For the text-containing cell, return its midpoint in (X, Y) coordinate format. 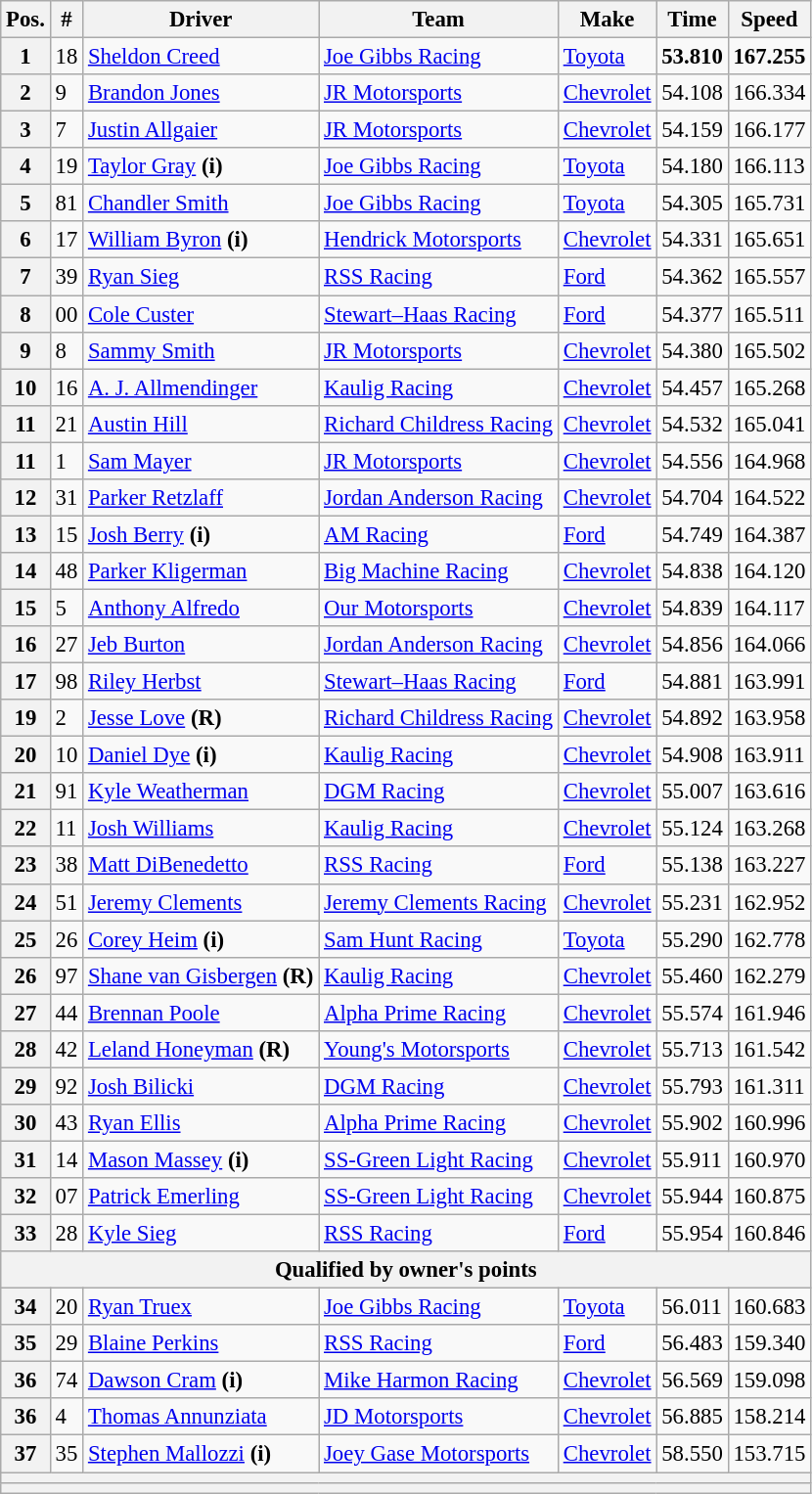
00 (67, 314)
54.839 (693, 608)
165.268 (769, 387)
161.542 (769, 1050)
Time (693, 20)
55.290 (693, 939)
54.881 (693, 682)
58.550 (693, 1454)
William Byron (i) (202, 240)
54.532 (693, 424)
A. J. Allmendinger (202, 387)
51 (67, 902)
54.377 (693, 314)
Qualified by owner's points (406, 1270)
53.810 (693, 57)
Parker Retzlaff (202, 498)
163.616 (769, 792)
162.778 (769, 939)
18 (67, 57)
Leland Honeyman (R) (202, 1050)
Sam Mayer (202, 461)
160.996 (769, 1123)
165.651 (769, 240)
Patrick Emerling (202, 1197)
167.255 (769, 57)
07 (67, 1197)
33 (25, 1234)
Taylor Gray (i) (202, 166)
Our Motorsports (438, 608)
55.460 (693, 975)
44 (67, 1013)
55.911 (693, 1159)
97 (67, 975)
159.340 (769, 1343)
54.704 (693, 498)
Ryan Truex (202, 1307)
6 (25, 240)
164.387 (769, 534)
30 (25, 1123)
98 (67, 682)
Corey Heim (i) (202, 939)
160.970 (769, 1159)
54.362 (693, 277)
Matt DiBenedetto (202, 866)
Ryan Sieg (202, 277)
55.138 (693, 866)
55.231 (693, 902)
Young's Motorsports (438, 1050)
164.117 (769, 608)
54.331 (693, 240)
37 (25, 1454)
55.793 (693, 1086)
165.502 (769, 350)
Thomas Annunziata (202, 1418)
165.557 (769, 277)
JD Motorsports (438, 1418)
166.177 (769, 130)
Make (607, 20)
164.066 (769, 645)
Jeb Burton (202, 645)
55.902 (693, 1123)
39 (67, 277)
165.731 (769, 204)
25 (25, 939)
Pos. (25, 20)
81 (67, 204)
Sheldon Creed (202, 57)
48 (67, 571)
55.713 (693, 1050)
162.279 (769, 975)
Parker Kligerman (202, 571)
3 (25, 130)
13 (25, 534)
AM Racing (438, 534)
Sam Hunt Racing (438, 939)
Blaine Perkins (202, 1343)
38 (67, 866)
24 (25, 902)
56.011 (693, 1307)
Josh Berry (i) (202, 534)
43 (67, 1123)
Justin Allgaier (202, 130)
34 (25, 1307)
Team (438, 20)
Speed (769, 20)
158.214 (769, 1418)
Jeremy Clements Racing (438, 902)
Austin Hill (202, 424)
54.556 (693, 461)
166.334 (769, 93)
# (67, 20)
54.457 (693, 387)
161.946 (769, 1013)
55.574 (693, 1013)
23 (25, 866)
164.968 (769, 461)
Joey Gase Motorsports (438, 1454)
161.311 (769, 1086)
55.124 (693, 829)
42 (67, 1050)
Josh Bilicki (202, 1086)
163.227 (769, 866)
56.483 (693, 1343)
Daniel Dye (i) (202, 755)
55.954 (693, 1234)
54.159 (693, 130)
165.511 (769, 314)
Dawson Cram (i) (202, 1381)
54.908 (693, 755)
Anthony Alfredo (202, 608)
55.007 (693, 792)
54.856 (693, 645)
Hendrick Motorsports (438, 240)
Jesse Love (R) (202, 718)
Chandler Smith (202, 204)
Mike Harmon Racing (438, 1381)
54.380 (693, 350)
Big Machine Racing (438, 571)
160.683 (769, 1307)
91 (67, 792)
74 (67, 1381)
Ryan Ellis (202, 1123)
164.120 (769, 571)
166.113 (769, 166)
54.108 (693, 93)
163.268 (769, 829)
54.838 (693, 571)
54.749 (693, 534)
Jeremy Clements (202, 902)
163.911 (769, 755)
153.715 (769, 1454)
Brandon Jones (202, 93)
56.569 (693, 1381)
54.180 (693, 166)
54.305 (693, 204)
Shane van Gisbergen (R) (202, 975)
163.958 (769, 718)
Driver (202, 20)
22 (25, 829)
Riley Herbst (202, 682)
Stephen Mallozzi (i) (202, 1454)
92 (67, 1086)
32 (25, 1197)
Josh Williams (202, 829)
56.885 (693, 1418)
Cole Custer (202, 314)
164.522 (769, 498)
160.875 (769, 1197)
Brennan Poole (202, 1013)
12 (25, 498)
55.944 (693, 1197)
159.098 (769, 1381)
163.991 (769, 682)
Mason Massey (i) (202, 1159)
160.846 (769, 1234)
Kyle Weatherman (202, 792)
162.952 (769, 902)
165.041 (769, 424)
54.892 (693, 718)
Sammy Smith (202, 350)
Kyle Sieg (202, 1234)
